For the text-containing cell, return its midpoint in (x, y) coordinate format. 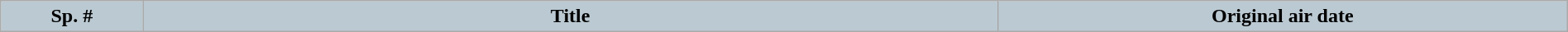
Sp. # (72, 16)
Title (571, 16)
Original air date (1282, 16)
